Search for the cell housing the specified text and yield its [x, y] center coordinate. 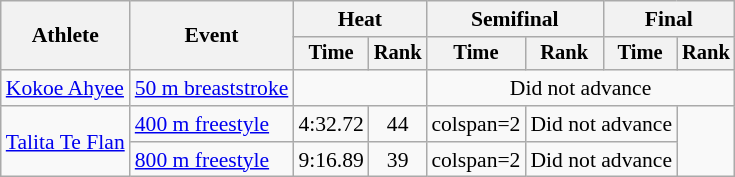
50 m breaststroke [212, 88]
Heat [360, 19]
Athlete [66, 36]
4:32.72 [330, 124]
colspan=2 [476, 124]
400 m freestyle [212, 124]
Final [669, 19]
Talita Te Flan [66, 142]
44 [398, 124]
Kokoe Ahyee [66, 88]
Event [212, 36]
Semifinal [514, 19]
